Find where the given text appears and provide that cell's center as (X, Y) coordinate. 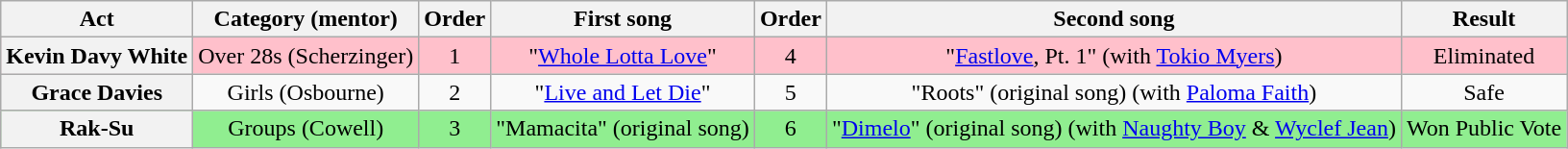
"Dimelo" (original song) (with Naughty Boy & Wyclef Jean) (1114, 129)
Grace Davies (97, 92)
"Live and Let Die" (623, 92)
Kevin Davy White (97, 56)
Rak-Su (97, 129)
"Fastlove, Pt. 1" (with Tokio Myers) (1114, 56)
Girls (Osbourne) (306, 92)
6 (790, 129)
Over 28s (Scherzinger) (306, 56)
Eliminated (1483, 56)
"Mamacita" (original song) (623, 129)
1 (455, 56)
Second song (1114, 19)
Safe (1483, 92)
Act (97, 19)
2 (455, 92)
Result (1483, 19)
Won Public Vote (1483, 129)
Groups (Cowell) (306, 129)
"Whole Lotta Love" (623, 56)
"Roots" (original song) (with Paloma Faith) (1114, 92)
5 (790, 92)
3 (455, 129)
First song (623, 19)
Category (mentor) (306, 19)
4 (790, 56)
